Identify which cell holds the provided text, then report its (x, y) central coordinate. 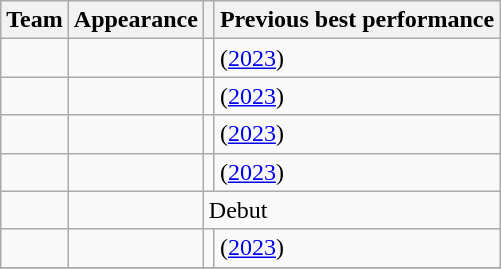
Team (35, 20)
Debut (351, 210)
Appearance (136, 20)
Previous best performance (356, 20)
